Identify which cell holds the provided text, then report its [x, y] central coordinate. 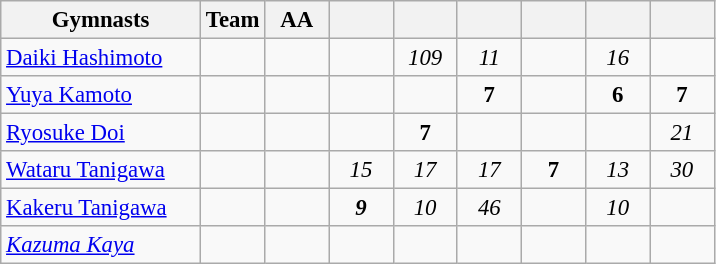
Wataru Tanigawa [101, 170]
11 [489, 58]
Gymnasts [101, 20]
Ryosuke Doi [101, 133]
Kazuma Kaya [101, 245]
Team [232, 20]
Daiki Hashimoto [101, 58]
9 [361, 208]
AA [297, 20]
13 [618, 170]
46 [489, 208]
109 [425, 58]
30 [682, 170]
16 [618, 58]
15 [361, 170]
Yuya Kamoto [101, 95]
6 [618, 95]
21 [682, 133]
Kakeru Tanigawa [101, 208]
